Extract the (x, y) coordinate from the center of the cell holding the provided text.  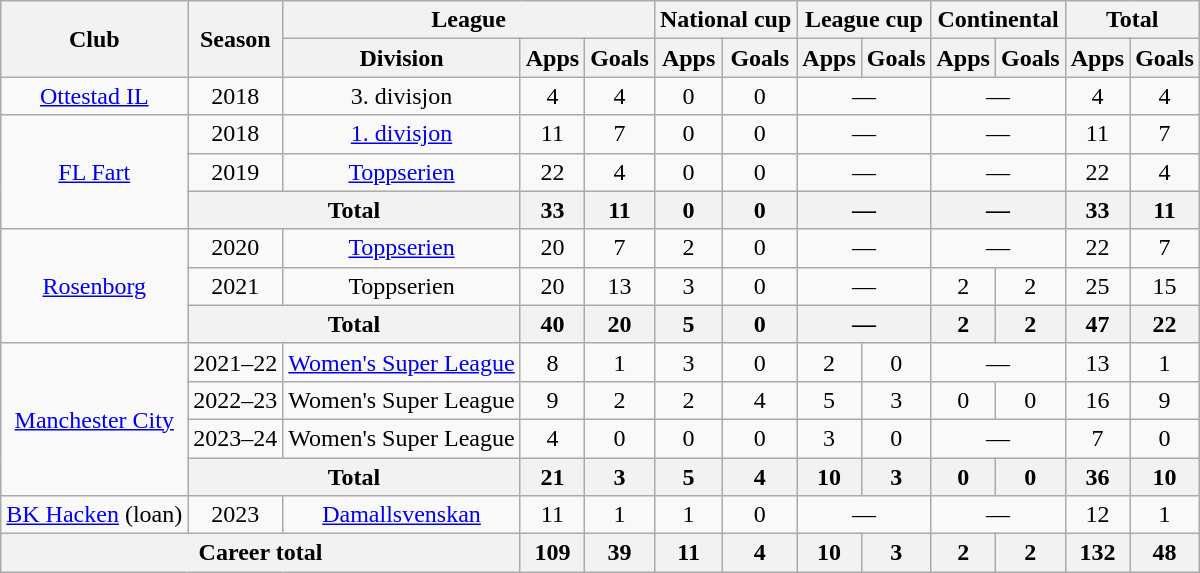
Ottestad IL (94, 96)
Continental (998, 20)
2022–23 (236, 400)
2023 (236, 515)
Club (94, 39)
Damallsvenskan (402, 515)
36 (1097, 477)
League (469, 20)
109 (552, 553)
12 (1097, 515)
3. divisjon (402, 96)
League cup (864, 20)
2020 (236, 248)
1. divisjon (402, 134)
40 (552, 324)
132 (1097, 553)
2019 (236, 172)
16 (1097, 400)
39 (620, 553)
Rosenborg (94, 286)
47 (1097, 324)
2021 (236, 286)
Division (402, 58)
Manchester City (94, 419)
Career total (260, 553)
FL Fart (94, 172)
BK Hacken (loan) (94, 515)
8 (552, 362)
National cup (725, 20)
48 (1165, 553)
2023–24 (236, 438)
Season (236, 39)
21 (552, 477)
15 (1165, 286)
25 (1097, 286)
2021–22 (236, 362)
